Find where the given text appears and provide that cell's center as [x, y] coordinate. 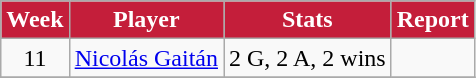
Nicolás Gaitán [146, 58]
Stats [308, 20]
2 G, 2 A, 2 wins [308, 58]
Week [35, 20]
11 [35, 58]
Report [432, 20]
Player [146, 20]
